Return [X, Y] of the center of cell containing provided text 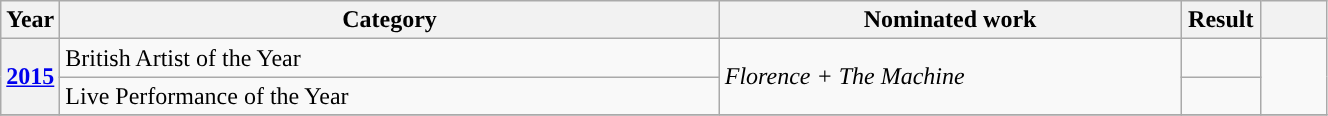
Live Performance of the Year [390, 96]
Result [1221, 20]
2015 [30, 77]
British Artist of the Year [390, 58]
Category [390, 20]
Year [30, 20]
Nominated work [950, 20]
Florence + The Machine [950, 77]
